For the text-containing cell, return its midpoint in (X, Y) coordinate format. 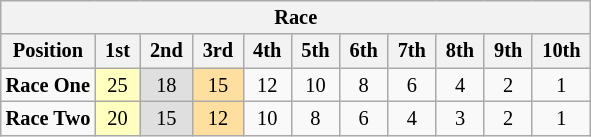
Position (48, 51)
4th (267, 51)
2nd (166, 51)
18 (166, 85)
1st (118, 51)
20 (118, 118)
5th (315, 51)
9th (508, 51)
Race One (48, 85)
6th (364, 51)
8th (460, 51)
Race (296, 17)
3 (460, 118)
3rd (218, 51)
10th (561, 51)
25 (118, 85)
Race Two (48, 118)
7th (412, 51)
